Output the (X, Y) coordinate of the center of the cell containing the given text.  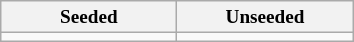
Unseeded (265, 17)
Seeded (89, 17)
